Scan for the cell matching the given text and deliver its [x, y] coordinate at center. 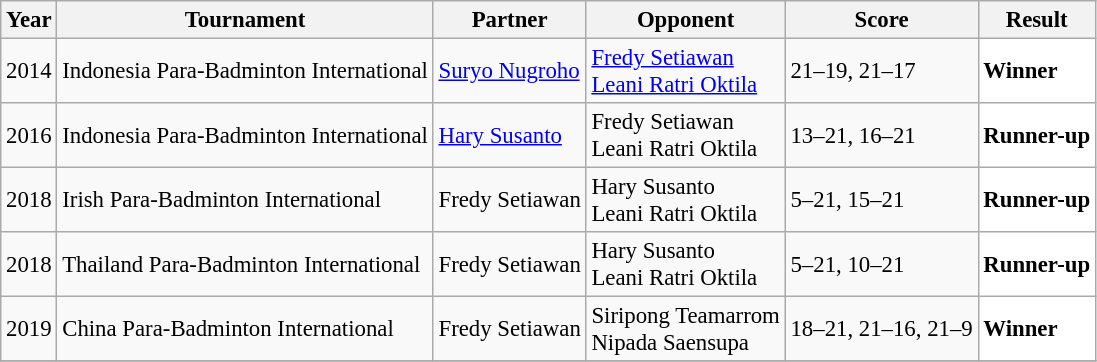
5–21, 10–21 [882, 264]
Hary Susanto [510, 136]
18–21, 21–16, 21–9 [882, 330]
Score [882, 20]
13–21, 16–21 [882, 136]
Result [1036, 20]
Tournament [245, 20]
Opponent [686, 20]
Year [29, 20]
Irish Para-Badminton International [245, 200]
Partner [510, 20]
China Para-Badminton International [245, 330]
21–19, 21–17 [882, 72]
2014 [29, 72]
5–21, 15–21 [882, 200]
2016 [29, 136]
2019 [29, 330]
Siripong Teamarrom Nipada Saensupa [686, 330]
Suryo Nugroho [510, 72]
Thailand Para-Badminton International [245, 264]
